Find where the given text appears and provide that cell's center as [X, Y] coordinate. 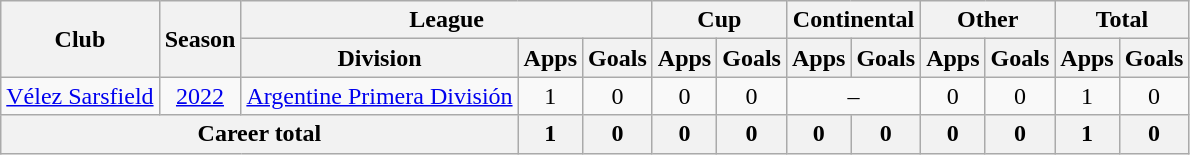
Club [80, 39]
Continental [853, 20]
League [446, 20]
Argentine Primera División [380, 96]
2022 [200, 96]
Total [1122, 20]
Season [200, 39]
Division [380, 58]
Vélez Sarsfield [80, 96]
Other [988, 20]
Cup [719, 20]
– [853, 96]
Career total [260, 134]
